From the cell containing the given text, extract its center point as [x, y] coordinate. 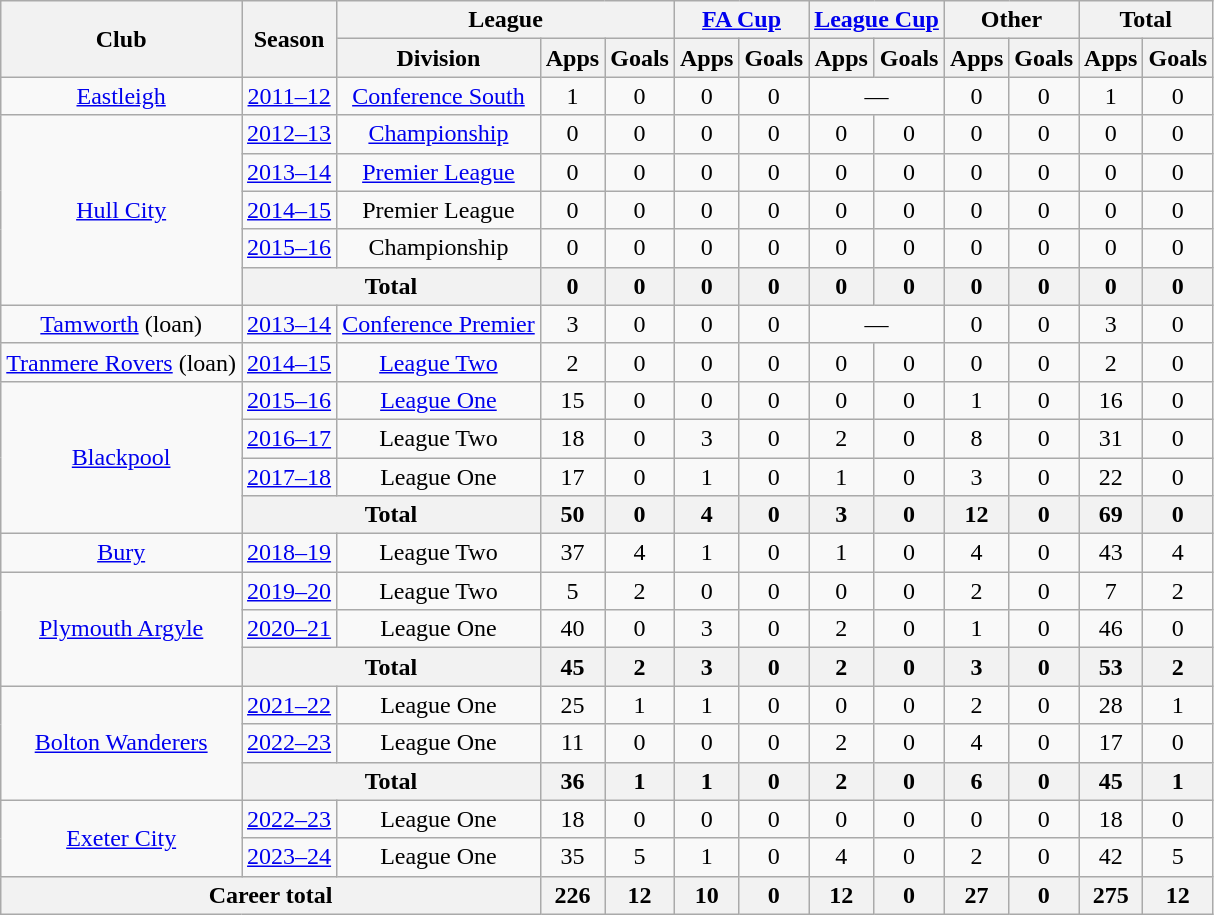
Conference South [439, 96]
2017–18 [290, 477]
53 [1111, 667]
69 [1111, 515]
Club [122, 39]
Bolton Wanderers [122, 743]
Other [1011, 20]
50 [572, 515]
35 [572, 857]
2023–24 [290, 857]
2019–20 [290, 591]
46 [1111, 629]
43 [1111, 553]
Exeter City [122, 838]
Blackpool [122, 457]
275 [1111, 895]
42 [1111, 857]
22 [1111, 477]
2021–22 [290, 705]
40 [572, 629]
League [506, 20]
Hull City [122, 210]
11 [572, 743]
25 [572, 705]
28 [1111, 705]
Tranmere Rovers (loan) [122, 362]
Career total [271, 895]
Season [290, 39]
2011–12 [290, 96]
Eastleigh [122, 96]
226 [572, 895]
10 [706, 895]
2020–21 [290, 629]
2018–19 [290, 553]
7 [1111, 591]
31 [1111, 438]
2016–17 [290, 438]
League Cup [877, 20]
Tamworth (loan) [122, 324]
16 [1111, 400]
Plymouth Argyle [122, 629]
8 [976, 438]
15 [572, 400]
2012–13 [290, 134]
Conference Premier [439, 324]
6 [976, 781]
Bury [122, 553]
36 [572, 781]
37 [572, 553]
FA Cup [741, 20]
27 [976, 895]
Division [439, 58]
